Detect which cell encompasses the target text, then output its [x, y] center coordinate. 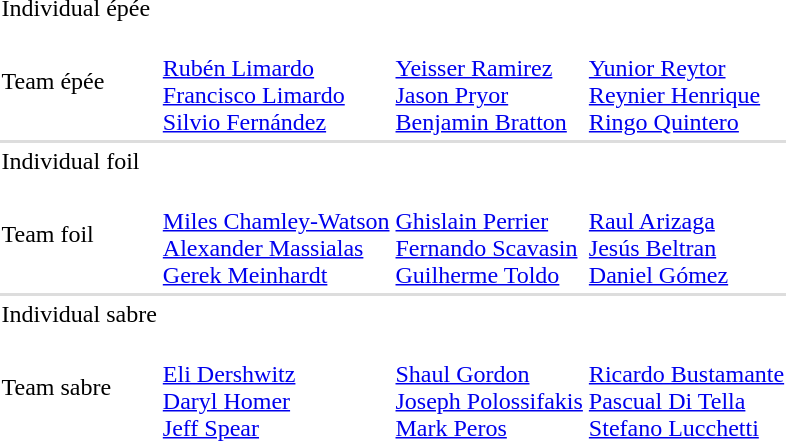
Individual foil [79, 161]
Yeisser RamirezJason PryorBenjamin Bratton [489, 82]
Miles Chamley-WatsonAlexander MassialasGerek Meinhardt [276, 234]
Individual sabre [79, 314]
Team foil [79, 234]
Team épée [79, 82]
Rubén LimardoFrancisco LimardoSilvio Fernández [276, 82]
Raul ArizagaJesús BeltranDaniel Gómez [686, 234]
Ghislain PerrierFernando ScavasinGuilherme Toldo [489, 234]
Yunior ReytorReynier HenriqueRingo Quintero [686, 82]
